Locate the cell with the specified text and output its [x, y] center coordinate. 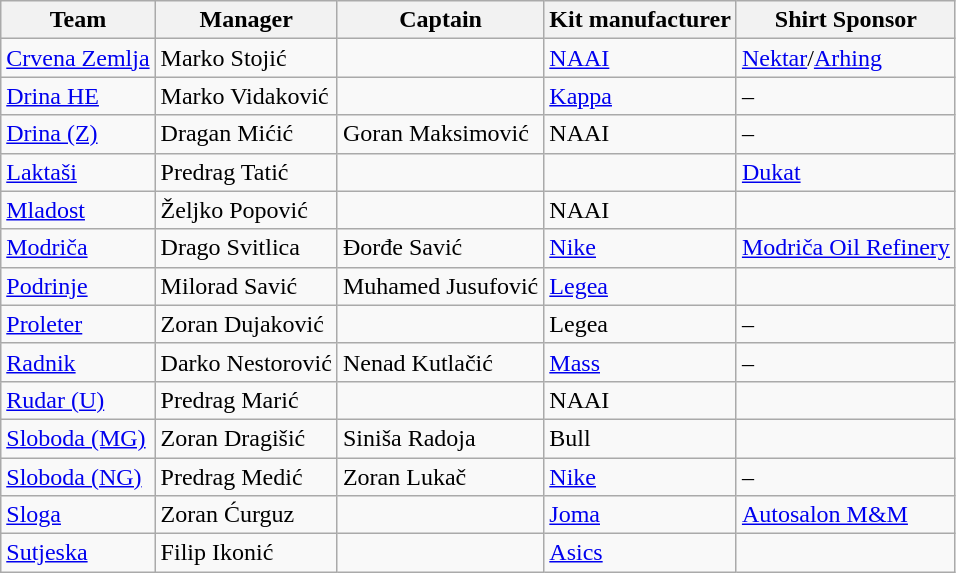
Modriča Oil Refinery [846, 248]
Dragan Mićić [246, 134]
Mladost [78, 210]
Bull [640, 438]
Sutjeska [78, 553]
Đorđe Savić [440, 248]
Zoran Dragišić [246, 438]
Asics [640, 553]
Željko Popović [246, 210]
Autosalon M&M [846, 515]
Darko Nestorović [246, 362]
Drina HE [78, 96]
Laktaši [78, 172]
Kappa [640, 96]
Milorad Savić [246, 286]
Team [78, 20]
Nektar/Arhing [846, 58]
Nenad Kutlačić [440, 362]
Manager [246, 20]
Crvena Zemlja [78, 58]
Podrinje [78, 286]
Rudar (U) [78, 400]
Joma [640, 515]
Shirt Sponsor [846, 20]
Mass [640, 362]
Predrag Medić [246, 477]
Kit manufacturer [640, 20]
Drina (Z) [78, 134]
Zoran Dujaković [246, 324]
Marko Stojić [246, 58]
Muhamed Jusufović [440, 286]
Marko Vidaković [246, 96]
Zoran Lukač [440, 477]
Sloga [78, 515]
Goran Maksimović [440, 134]
Siniša Radoja [440, 438]
Sloboda (NG) [78, 477]
Captain [440, 20]
Sloboda (MG) [78, 438]
Radnik [78, 362]
Filip Ikonić [246, 553]
Zoran Ćurguz [246, 515]
Predrag Marić [246, 400]
Drago Svitlica [246, 248]
Dukat [846, 172]
Proleter [78, 324]
Predrag Tatić [246, 172]
Modriča [78, 248]
